Search for the cell housing the specified text and yield its [x, y] center coordinate. 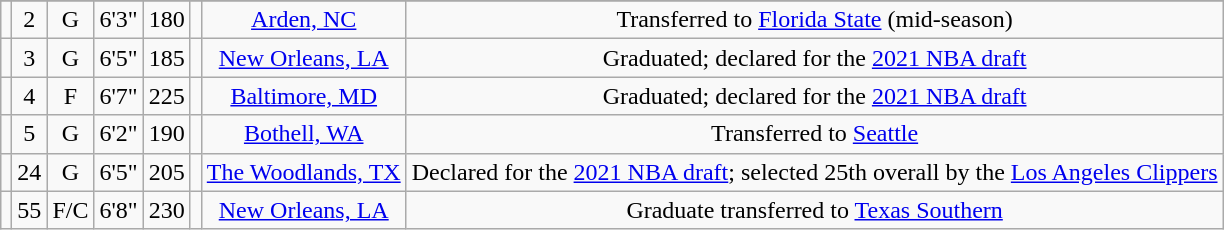
3 [30, 58]
230 [166, 210]
2 [30, 20]
Baltimore, MD [304, 96]
Transferred to Seattle [814, 134]
6'2" [118, 134]
Bothell, WA [304, 134]
190 [166, 134]
Graduate transferred to Texas Southern [814, 210]
F/C [70, 210]
Transferred to Florida State (mid-season) [814, 20]
24 [30, 172]
F [70, 96]
205 [166, 172]
5 [30, 134]
Declared for the 2021 NBA draft; selected 25th overall by the Los Angeles Clippers [814, 172]
185 [166, 58]
6'7" [118, 96]
55 [30, 210]
4 [30, 96]
The Woodlands, TX [304, 172]
225 [166, 96]
180 [166, 20]
Arden, NC [304, 20]
6'3" [118, 20]
6'8" [118, 210]
